Detect which cell encompasses the target text, then output its (X, Y) center coordinate. 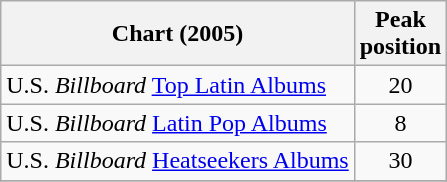
U.S. Billboard Heatseekers Albums (178, 161)
30 (400, 161)
U.S. Billboard Latin Pop Albums (178, 123)
8 (400, 123)
U.S. Billboard Top Latin Albums (178, 85)
Peakposition (400, 34)
20 (400, 85)
Chart (2005) (178, 34)
